Find where the given text appears and provide that cell's center as (x, y) coordinate. 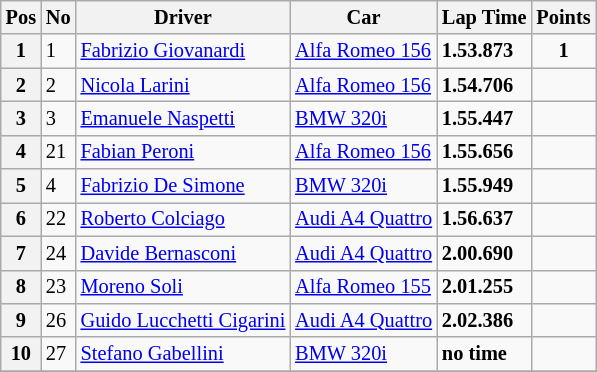
Driver (184, 17)
2.00.690 (484, 253)
21 (58, 152)
9 (21, 320)
27 (58, 354)
10 (21, 354)
1.55.447 (484, 118)
Lap Time (484, 17)
22 (58, 219)
8 (21, 287)
Fabrizio De Simone (184, 186)
Roberto Colciago (184, 219)
1.55.949 (484, 186)
no time (484, 354)
Stefano Gabellini (184, 354)
1.56.637 (484, 219)
2.01.255 (484, 287)
5 (21, 186)
Emanuele Naspetti (184, 118)
1.55.656 (484, 152)
Alfa Romeo 155 (364, 287)
Guido Lucchetti Cigarini (184, 320)
24 (58, 253)
Car (364, 17)
1.54.706 (484, 85)
Pos (21, 17)
Fabrizio Giovanardi (184, 51)
Points (563, 17)
2.02.386 (484, 320)
6 (21, 219)
Davide Bernasconi (184, 253)
7 (21, 253)
26 (58, 320)
1.53.873 (484, 51)
Nicola Larini (184, 85)
23 (58, 287)
No (58, 17)
Fabian Peroni (184, 152)
Moreno Soli (184, 287)
